Determine the (x, y) coordinate at the center of the cell enclosing the given text.  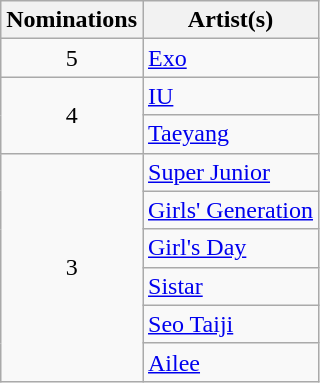
Taeyang (230, 134)
5 (72, 58)
Artist(s) (230, 20)
Exo (230, 58)
Nominations (72, 20)
Girls' Generation (230, 210)
Seo Taiji (230, 324)
Super Junior (230, 172)
IU (230, 96)
3 (72, 267)
Girl's Day (230, 248)
Ailee (230, 362)
4 (72, 115)
Sistar (230, 286)
